Identify which cell holds the provided text, then report its (x, y) central coordinate. 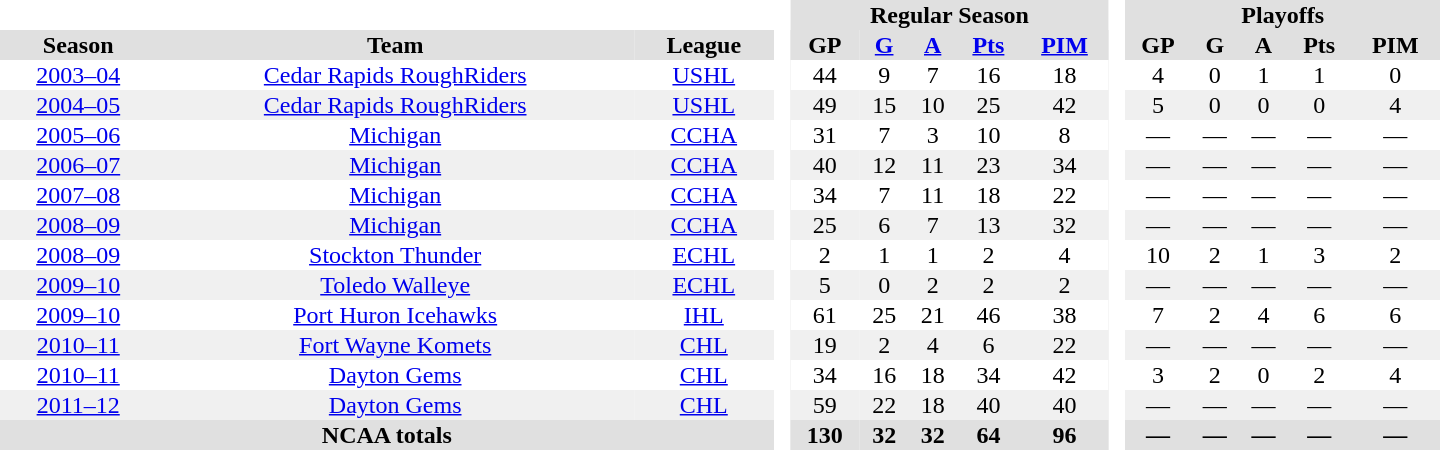
2005–06 (78, 135)
21 (932, 315)
9 (884, 75)
61 (825, 315)
Stockton Thunder (395, 255)
15 (884, 105)
2004–05 (78, 105)
Season (78, 45)
NCAA totals (387, 435)
League (704, 45)
Regular Season (950, 15)
12 (884, 165)
IHL (704, 315)
23 (988, 165)
31 (825, 135)
13 (988, 225)
Playoffs (1282, 15)
Team (395, 45)
96 (1064, 435)
Port Huron Icehawks (395, 315)
Toledo Walleye (395, 285)
46 (988, 315)
49 (825, 105)
2003–04 (78, 75)
2006–07 (78, 165)
19 (825, 345)
130 (825, 435)
2007–08 (78, 195)
8 (1064, 135)
64 (988, 435)
38 (1064, 315)
59 (825, 405)
2011–12 (78, 405)
44 (825, 75)
Fort Wayne Komets (395, 345)
